Locate the cell with the specified text and output its [X, Y] center coordinate. 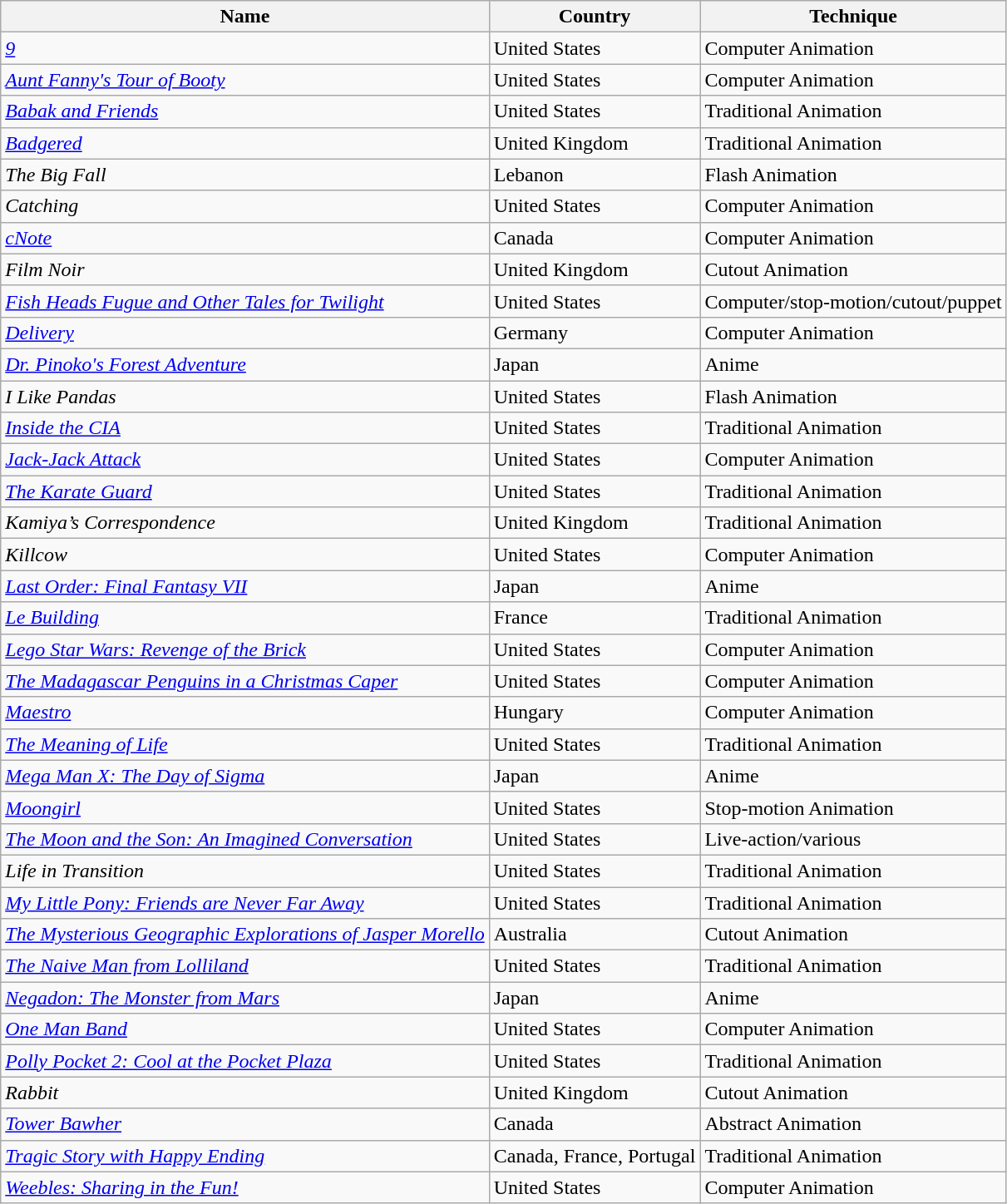
Stop-motion Animation [853, 807]
France [595, 618]
Negadon: The Monster from Mars [244, 998]
Badgered [244, 143]
Tragic Story with Happy Ending [244, 1156]
Last Order: Final Fantasy VII [244, 586]
Hungary [595, 713]
The Madagascar Penguins in a Christmas Caper [244, 681]
Fish Heads Fugue and Other Tales for Twilight [244, 301]
Weebles: Sharing in the Fun! [244, 1187]
The Moon and the Son: An Imagined Conversation [244, 839]
Technique [853, 17]
Inside the CIA [244, 428]
cNote [244, 238]
Polly Pocket 2: Cool at the Pocket Plaza [244, 1061]
Aunt Fanny's Tour of Booty [244, 80]
The Naive Man from Lolliland [244, 966]
Tower Bawher [244, 1124]
Life in Transition [244, 871]
Maestro [244, 713]
Killcow [244, 555]
Name [244, 17]
Mega Man X: The Day of Sigma [244, 776]
9 [244, 48]
The Big Fall [244, 175]
Moongirl [244, 807]
The Meaning of Life [244, 744]
Canada, France, Portugal [595, 1156]
I Like Pandas [244, 397]
One Man Band [244, 1029]
Le Building [244, 618]
Rabbit [244, 1093]
Catching [244, 206]
Live-action/various [853, 839]
Kamiya’s Correspondence [244, 523]
Lebanon [595, 175]
Lego Star Wars: Revenge of the Brick [244, 649]
Australia [595, 935]
Delivery [244, 333]
Abstract Animation [853, 1124]
The Mysterious Geographic Explorations of Jasper Morello [244, 935]
My Little Pony: Friends are Never Far Away [244, 902]
Jack-Jack Attack [244, 460]
The Karate Guard [244, 491]
Computer/stop-motion/cutout/puppet [853, 301]
Film Noir [244, 269]
Germany [595, 333]
Country [595, 17]
Dr. Pinoko's Forest Adventure [244, 364]
Babak and Friends [244, 111]
